Output the [X, Y] coordinate of the center of the cell containing the given text.  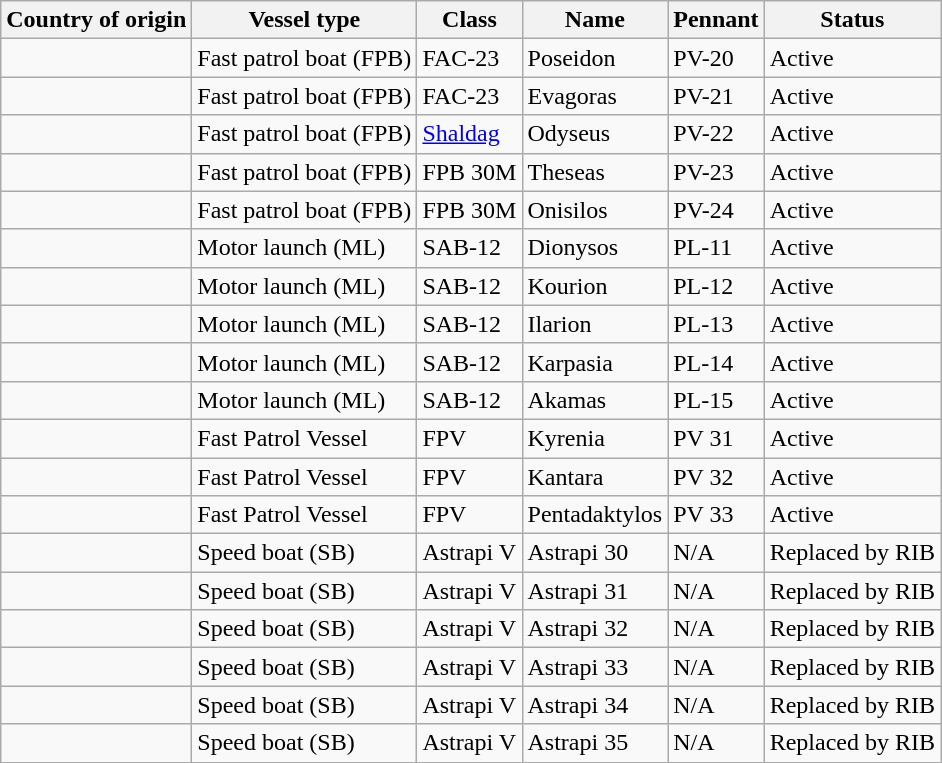
Evagoras [595, 96]
PL-15 [716, 400]
Pentadaktylos [595, 515]
PV-24 [716, 210]
Astrapi 35 [595, 743]
PV-23 [716, 172]
Theseas [595, 172]
Country of origin [96, 20]
Kantara [595, 477]
Poseidon [595, 58]
Class [470, 20]
Kyrenia [595, 438]
Akamas [595, 400]
PV 32 [716, 477]
Astrapi 30 [595, 553]
PL-13 [716, 324]
Status [852, 20]
Karpasia [595, 362]
PV-20 [716, 58]
Odyseus [595, 134]
Kourion [595, 286]
PL-11 [716, 248]
Onisilos [595, 210]
PV-22 [716, 134]
Ilarion [595, 324]
PL-14 [716, 362]
Astrapi 34 [595, 705]
PV-21 [716, 96]
PV 31 [716, 438]
Vessel type [304, 20]
Name [595, 20]
PV 33 [716, 515]
Pennant [716, 20]
Astrapi 33 [595, 667]
Dionysos [595, 248]
Astrapi 32 [595, 629]
Shaldag [470, 134]
PL-12 [716, 286]
Astrapi 31 [595, 591]
